Detect which cell encompasses the target text, then output its [x, y] center coordinate. 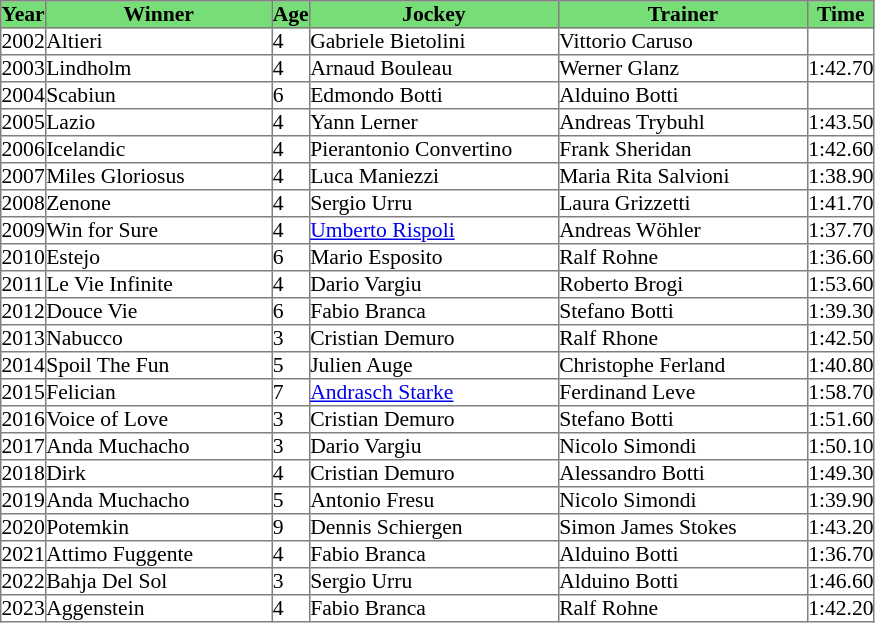
Christophe Ferland [682, 366]
Luca Maniezzi [434, 176]
Le Vie Infinite [158, 284]
2014 [24, 366]
Julien Auge [434, 366]
Scabiun [158, 96]
Mario Esposito [434, 258]
1:42.20 [840, 608]
Time [840, 14]
1:36.70 [840, 554]
Douce Vie [158, 312]
2018 [24, 474]
Aggenstein [158, 608]
1:40.80 [840, 366]
2009 [24, 230]
Yann Lerner [434, 122]
Felician [158, 392]
2008 [24, 204]
1:41.70 [840, 204]
Trainer [682, 14]
Zenone [158, 204]
2010 [24, 258]
Age [290, 14]
1:50.10 [840, 446]
Andreas Trybuhl [682, 122]
2016 [24, 420]
Lazio [158, 122]
Andreas Wöhler [682, 230]
1:49.30 [840, 474]
1:36.60 [840, 258]
Vittorio Caruso [682, 42]
Year [24, 14]
Gabriele Bietolini [434, 42]
1:42.60 [840, 150]
Simon James Stokes [682, 528]
2019 [24, 500]
2015 [24, 392]
1:39.90 [840, 500]
Spoil The Fun [158, 366]
Werner Glanz [682, 68]
Jockey [434, 14]
Voice of Love [158, 420]
Bahja Del Sol [158, 582]
Antonio Fresu [434, 500]
1:37.70 [840, 230]
1:42.70 [840, 68]
2020 [24, 528]
Umberto Rispoli [434, 230]
Alessandro Botti [682, 474]
2005 [24, 122]
1:38.90 [840, 176]
2017 [24, 446]
2012 [24, 312]
2011 [24, 284]
1:39.30 [840, 312]
1:43.50 [840, 122]
Andrasch Starke [434, 392]
7 [290, 392]
Arnaud Bouleau [434, 68]
2007 [24, 176]
Dennis Schiergen [434, 528]
Lindholm [158, 68]
Win for Sure [158, 230]
Potemkin [158, 528]
Attimo Fuggente [158, 554]
Dirk [158, 474]
1:43.20 [840, 528]
Ferdinand Leve [682, 392]
2013 [24, 338]
Estejo [158, 258]
Ralf Rhone [682, 338]
Frank Sheridan [682, 150]
Edmondo Botti [434, 96]
Winner [158, 14]
1:42.50 [840, 338]
2006 [24, 150]
2021 [24, 554]
2023 [24, 608]
Nabucco [158, 338]
2004 [24, 96]
1:58.70 [840, 392]
1:46.60 [840, 582]
2003 [24, 68]
Laura Grizzetti [682, 204]
2002 [24, 42]
1:53.60 [840, 284]
Roberto Brogi [682, 284]
2022 [24, 582]
Icelandic [158, 150]
Pierantonio Convertino [434, 150]
1:51.60 [840, 420]
9 [290, 528]
Maria Rita Salvioni [682, 176]
Altieri [158, 42]
Miles Gloriosus [158, 176]
